Locate the cell with the specified text and output its [X, Y] center coordinate. 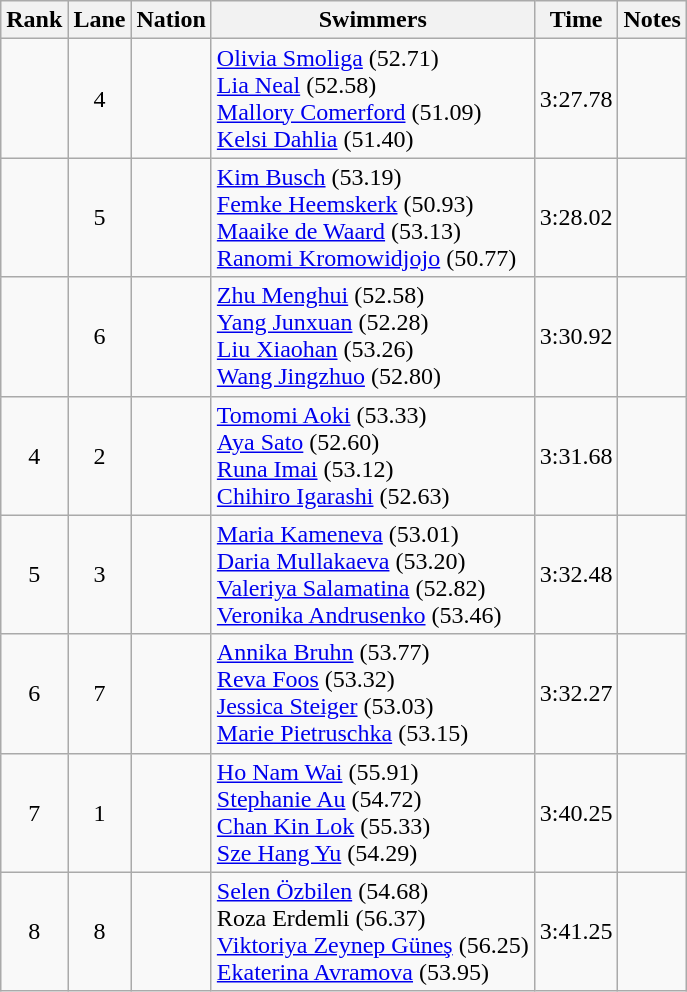
3:31.68 [576, 456]
Tomomi Aoki (53.33) Aya Sato (52.60) Runa Imai (53.12) Chihiro Igarashi (52.63) [372, 456]
3:32.27 [576, 694]
3:27.78 [576, 98]
3:41.25 [576, 932]
Notes [652, 20]
Lane [100, 20]
Olivia Smoliga (52.71) Lia Neal (52.58) Mallory Comerford (51.09) Kelsi Dahlia (51.40) [372, 98]
Time [576, 20]
1 [100, 812]
3 [100, 574]
Kim Busch (53.19) Femke Heemskerk (50.93) Maaike de Waard (53.13) Ranomi Kromowidjojo (50.77) [372, 218]
Rank [34, 20]
Zhu Menghui (52.58) Yang Junxuan (52.28) Liu Xiaohan (53.26) Wang Jingzhuo (52.80) [372, 336]
3:32.48 [576, 574]
Selen Özbilen (54.68) Roza Erdemli (56.37) Viktoriya Zeynep Güneş (56.25) Ekaterina Avramova (53.95) [372, 932]
2 [100, 456]
Nation [171, 20]
Maria Kameneva (53.01) Daria Mullakaeva (53.20) Valeriya Salamatina (52.82) Veronika Andrusenko (53.46) [372, 574]
3:30.92 [576, 336]
Swimmers [372, 20]
Annika Bruhn (53.77) Reva Foos (53.32) Jessica Steiger (53.03) Marie Pietruschka (53.15) [372, 694]
Ho Nam Wai (55.91) Stephanie Au (54.72) Chan Kin Lok (55.33) Sze Hang Yu (54.29) [372, 812]
3:40.25 [576, 812]
3:28.02 [576, 218]
